Return [X, Y] of the center of cell containing provided text 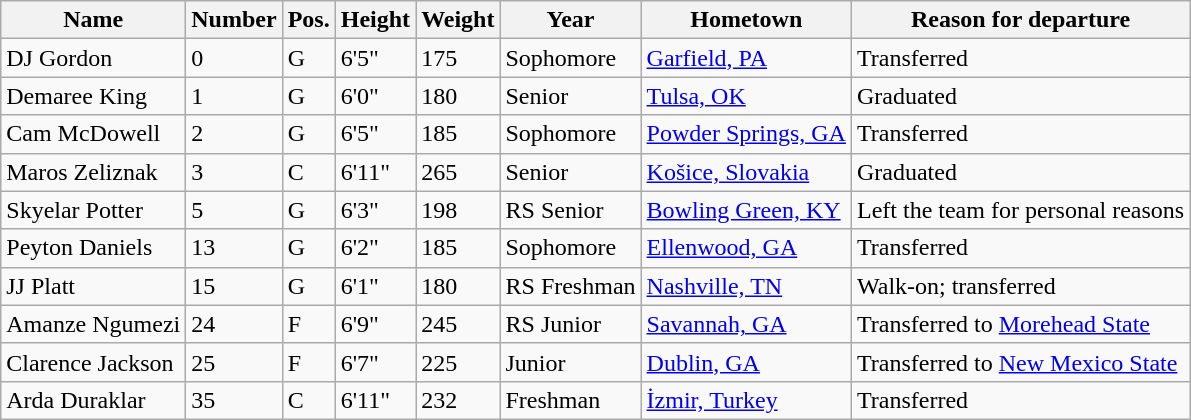
Ellenwood, GA [746, 248]
5 [234, 210]
DJ Gordon [94, 58]
24 [234, 324]
265 [458, 172]
RS Freshman [570, 286]
Tulsa, OK [746, 96]
6'0" [375, 96]
35 [234, 400]
Nashville, TN [746, 286]
0 [234, 58]
3 [234, 172]
Peyton Daniels [94, 248]
6'9" [375, 324]
Cam McDowell [94, 134]
JJ Platt [94, 286]
Garfield, PA [746, 58]
Košice, Slovakia [746, 172]
Name [94, 20]
2 [234, 134]
Demaree King [94, 96]
Junior [570, 362]
1 [234, 96]
Height [375, 20]
Bowling Green, KY [746, 210]
225 [458, 362]
Dublin, GA [746, 362]
13 [234, 248]
6'7" [375, 362]
Skyelar Potter [94, 210]
6'1" [375, 286]
Year [570, 20]
Clarence Jackson [94, 362]
Pos. [308, 20]
Transferred to New Mexico State [1020, 362]
175 [458, 58]
25 [234, 362]
Walk-on; transferred [1020, 286]
Arda Duraklar [94, 400]
Savannah, GA [746, 324]
232 [458, 400]
Left the team for personal reasons [1020, 210]
Hometown [746, 20]
Weight [458, 20]
Amanze Ngumezi [94, 324]
Transferred to Morehead State [1020, 324]
245 [458, 324]
6'3" [375, 210]
RS Senior [570, 210]
Number [234, 20]
Powder Springs, GA [746, 134]
Freshman [570, 400]
15 [234, 286]
6'2" [375, 248]
İzmir, Turkey [746, 400]
Maros Zeliznak [94, 172]
198 [458, 210]
Reason for departure [1020, 20]
RS Junior [570, 324]
